Determine the (x, y) coordinate at the center of the cell enclosing the given text.  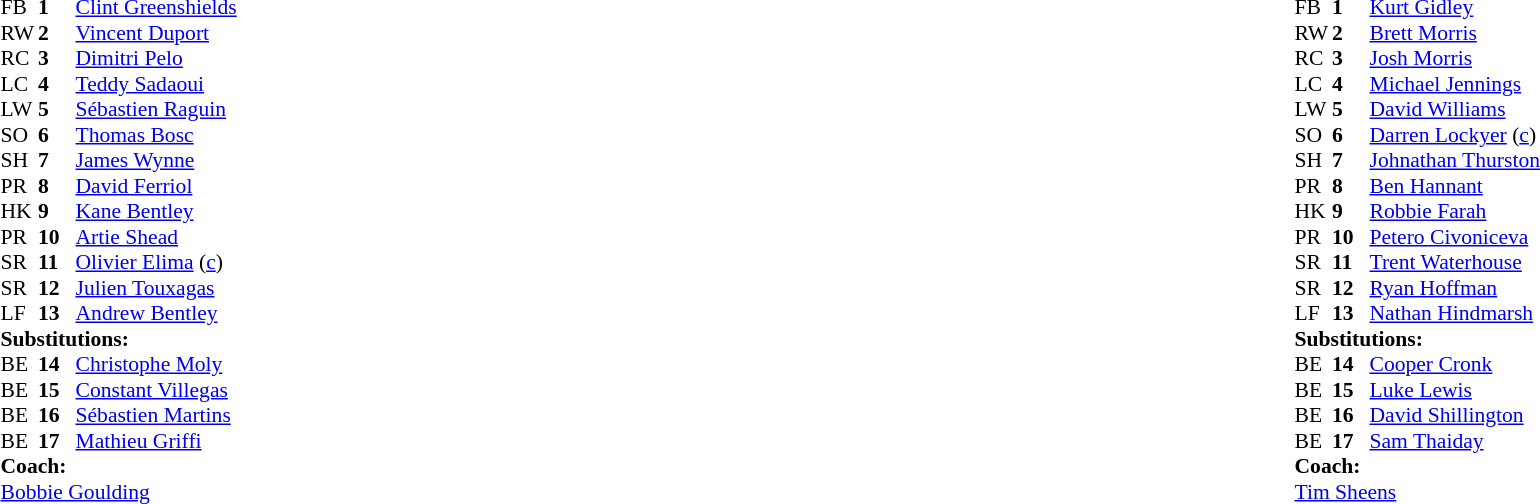
Johnathan Thurston (1455, 161)
Kane Bentley (156, 211)
Thomas Bosc (156, 135)
Sam Thaiday (1455, 441)
Brett Morris (1455, 33)
Julien Touxagas (156, 288)
James Wynne (156, 161)
Olivier Elima (c) (156, 263)
Constant Villegas (156, 390)
David Ferriol (156, 186)
Josh Morris (1455, 59)
Ben Hannant (1455, 186)
Andrew Bentley (156, 313)
Vincent Duport (156, 33)
Ryan Hoffman (1455, 288)
Artie Shead (156, 237)
Petero Civoniceva (1455, 237)
Robbie Farah (1455, 211)
Teddy Sadaoui (156, 84)
David Shillington (1455, 415)
Nathan Hindmarsh (1455, 313)
Trent Waterhouse (1455, 263)
Michael Jennings (1455, 84)
Cooper Cronk (1455, 365)
David Williams (1455, 109)
Mathieu Griffi (156, 441)
Sébastien Raguin (156, 109)
Luke Lewis (1455, 390)
Sébastien Martins (156, 415)
Christophe Moly (156, 365)
Darren Lockyer (c) (1455, 135)
Dimitri Pelo (156, 59)
